Pinpoint the cell where the given text exists, returning its (x, y) midpoint coordinate. 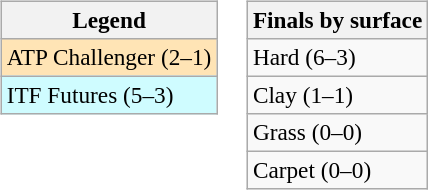
ATP Challenger (2–1) (108, 57)
Grass (0–0) (337, 133)
Finals by surface (337, 20)
Clay (1–1) (337, 95)
Carpet (0–0) (337, 171)
ITF Futures (5–3) (108, 95)
Hard (6–3) (337, 57)
Legend (108, 20)
